Provide the (x, y) coordinate of the cell's center where the given text is located.  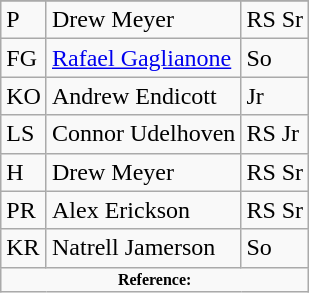
Jr (275, 96)
FG (24, 58)
RS Jr (275, 134)
LS (24, 134)
Rafael Gaglianone (143, 58)
Connor Udelhoven (143, 134)
Andrew Endicott (143, 96)
KR (24, 248)
KO (24, 96)
Natrell Jamerson (143, 248)
H (24, 172)
Reference: (155, 279)
Alex Erickson (143, 210)
P (24, 20)
PR (24, 210)
